Locate the cell with the specified text and output its (X, Y) center coordinate. 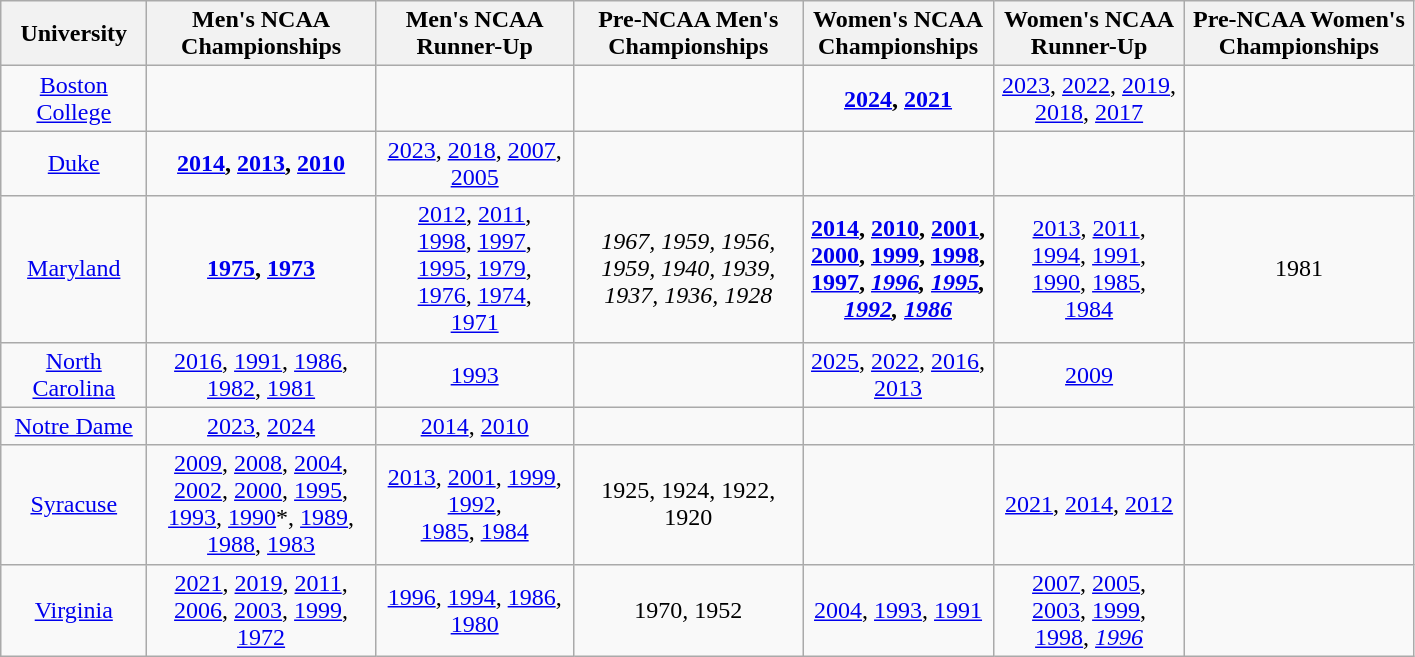
Women's NCAARunner-Up (1090, 34)
2021, 2014, 2012 (1090, 504)
2012, 2011,1998, 1997,1995, 1979,1976, 1974,1971 (474, 269)
Maryland (74, 269)
Virginia (74, 610)
2013, 2011,1994, 1991,1990, 1985,1984 (1090, 269)
1975, 1973 (262, 269)
2023, 2024 (262, 426)
Boston College (74, 98)
2007, 2005,2003, 1999,1998, 1996 (1090, 610)
1925, 1924, 1922,1920 (688, 504)
1993 (474, 374)
2009 (1090, 374)
2024, 2021 (898, 98)
2009, 2008, 2004,2002, 2000, 1995,1993, 1990*, 1989,1988, 1983 (262, 504)
Women's NCAAChampionships (898, 34)
Men's NCAARunner-Up (474, 34)
2025, 2022, 2016, 2013 (898, 374)
University (74, 34)
North Carolina (74, 374)
2014, 2010 (474, 426)
2023, 2018, 2007, 2005 (474, 164)
1996, 1994, 1986, 1980 (474, 610)
Pre-NCAA Men's Championships (688, 34)
1967, 1959, 1956,1959, 1940, 1939,1937, 1936, 1928 (688, 269)
2004, 1993, 1991 (898, 610)
2014, 2013, 2010 (262, 164)
2013, 2001, 1999, 1992,1985, 1984 (474, 504)
2014, 2010, 2001,2000, 1999, 1998,1997, 1996, 1995,1992, 1986 (898, 269)
2023, 2022, 2019, 2018, 2017 (1090, 98)
Men's NCAAChampionships (262, 34)
1970, 1952 (688, 610)
Duke (74, 164)
Syracuse (74, 504)
Pre-NCAA Women's Championships (1300, 34)
Notre Dame (74, 426)
2021, 2019, 2011,2006, 2003, 1999,1972 (262, 610)
2016, 1991, 1986,1982, 1981 (262, 374)
1981 (1300, 269)
